Locate the cell with the specified text and output its (X, Y) center coordinate. 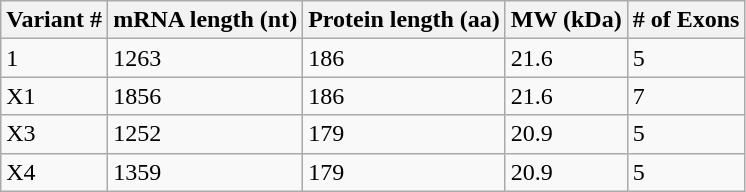
1359 (206, 172)
X4 (54, 172)
X1 (54, 96)
1263 (206, 58)
1 (54, 58)
Variant # (54, 20)
1856 (206, 96)
1252 (206, 134)
X3 (54, 134)
# of Exons (686, 20)
MW (kDa) (566, 20)
7 (686, 96)
Protein length (aa) (404, 20)
mRNA length (nt) (206, 20)
